For the text-containing cell, return its midpoint in (X, Y) coordinate format. 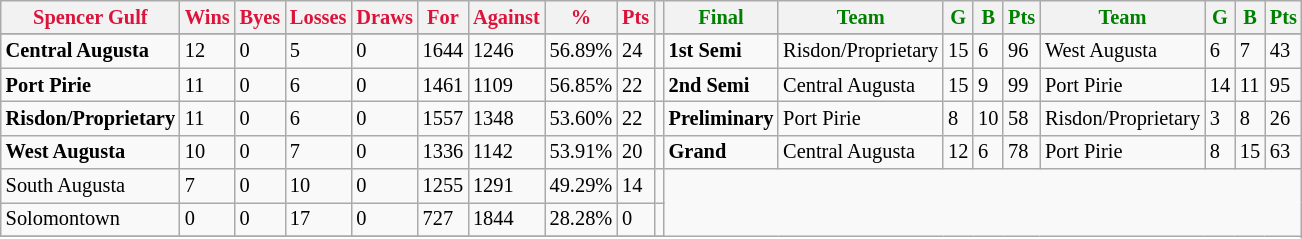
For (443, 17)
1255 (443, 186)
78 (1022, 152)
95 (1284, 85)
South Augusta (90, 186)
1st Semi (722, 51)
Against (506, 17)
% (582, 17)
727 (443, 219)
43 (1284, 51)
99 (1022, 85)
58 (1022, 118)
56.89% (582, 51)
1246 (506, 51)
Grand (722, 152)
1348 (506, 118)
17 (318, 219)
Byes (260, 17)
2nd Semi (722, 85)
1461 (443, 85)
9 (988, 85)
49.29% (582, 186)
28.28% (582, 219)
1557 (443, 118)
5 (318, 51)
1844 (506, 219)
96 (1022, 51)
63 (1284, 152)
1644 (443, 51)
Spencer Gulf (90, 17)
Losses (318, 17)
1109 (506, 85)
Preliminary (722, 118)
Solomontown (90, 219)
3 (1220, 118)
1336 (443, 152)
1142 (506, 152)
1291 (506, 186)
56.85% (582, 85)
53.60% (582, 118)
Final (722, 17)
20 (636, 152)
Wins (208, 17)
24 (636, 51)
Draws (384, 17)
53.91% (582, 152)
26 (1284, 118)
